Scan for the cell matching the given text and deliver its [x, y] coordinate at center. 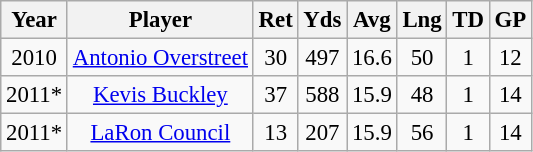
30 [276, 58]
GP [510, 20]
TD [468, 20]
12 [510, 58]
Antonio Overstreet [160, 58]
Yds [322, 20]
Year [34, 20]
56 [422, 133]
13 [276, 133]
Player [160, 20]
LaRon Council [160, 133]
497 [322, 58]
Kevis Buckley [160, 95]
48 [422, 95]
207 [322, 133]
50 [422, 58]
Ret [276, 20]
Avg [372, 20]
2010 [34, 58]
16.6 [372, 58]
37 [276, 95]
588 [322, 95]
Lng [422, 20]
